Identify which cell holds the provided text, then report its (X, Y) central coordinate. 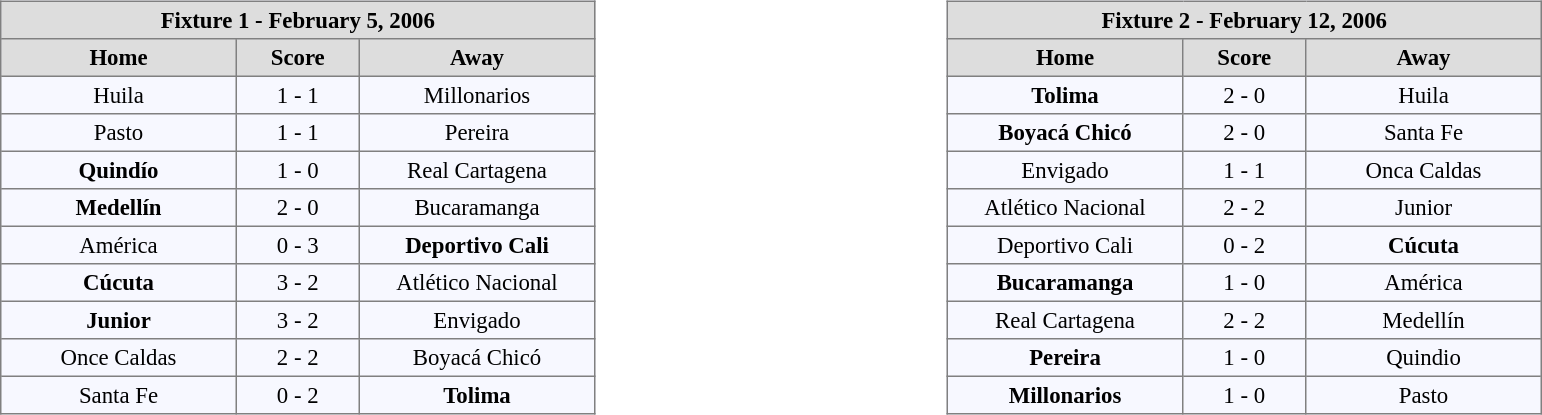
Fixture 1 - February 5, 2006 (298, 20)
Onca Caldas (1424, 170)
Quindío (119, 170)
0 - 3 (298, 245)
Quindio (1424, 358)
Fixture 2 - February 12, 2006 (1244, 20)
Once Caldas (119, 358)
